From the cell containing the given text, extract its center point as [x, y] coordinate. 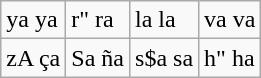
va va [230, 20]
s$a sa [164, 58]
la la [164, 20]
r" ra [98, 20]
ya ya [34, 20]
zA ça [34, 58]
h" ha [230, 58]
Sa ña [98, 58]
